Identify which cell holds the provided text, then report its (X, Y) central coordinate. 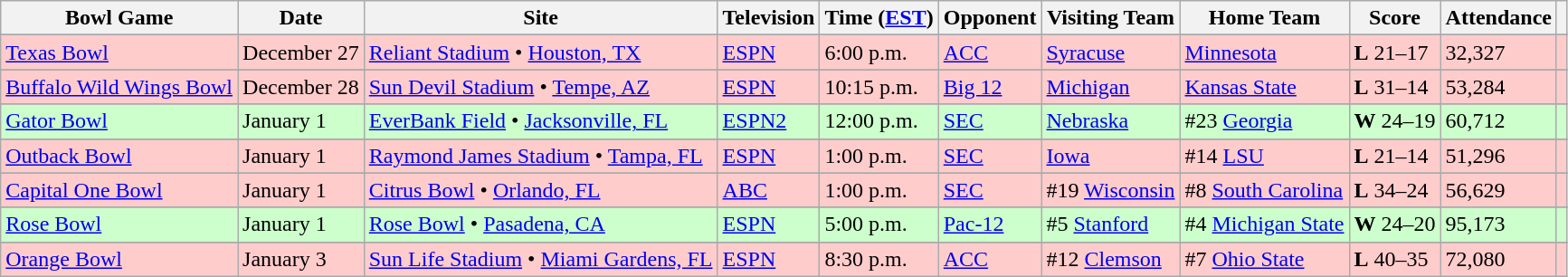
L 31–14 (1395, 87)
December 28 (301, 87)
Rose Bowl (119, 224)
Kansas State (1265, 87)
32,327 (1498, 53)
Home Team (1265, 18)
Citrus Bowl • Orlando, FL (541, 190)
#5 Stanford (1111, 224)
51,296 (1498, 156)
Rose Bowl • Pasadena, CA (541, 224)
Visiting Team (1111, 18)
Nebraska (1111, 121)
Syracuse (1111, 53)
Raymond James Stadium • Tampa, FL (541, 156)
W 24–19 (1395, 121)
#7 Ohio State (1265, 259)
January 3 (301, 259)
53,284 (1498, 87)
Opponent (990, 18)
Time (EST) (879, 18)
60,712 (1498, 121)
#19 Wisconsin (1111, 190)
#14 LSU (1265, 156)
EverBank Field • Jacksonville, FL (541, 121)
Capital One Bowl (119, 190)
L 21–14 (1395, 156)
L 40–35 (1395, 259)
Outback Bowl (119, 156)
W 24–20 (1395, 224)
Gator Bowl (119, 121)
Site (541, 18)
Michigan (1111, 87)
12:00 p.m. (879, 121)
Minnesota (1265, 53)
Buffalo Wild Wings Bowl (119, 87)
Sun Devil Stadium • Tempe, AZ (541, 87)
December 27 (301, 53)
8:30 p.m. (879, 259)
95,173 (1498, 224)
Iowa (1111, 156)
72,080 (1498, 259)
L 34–24 (1395, 190)
#4 Michigan State (1265, 224)
10:15 p.m. (879, 87)
#23 Georgia (1265, 121)
Attendance (1498, 18)
#12 Clemson (1111, 259)
#8 South Carolina (1265, 190)
ESPN2 (769, 121)
Texas Bowl (119, 53)
Orange Bowl (119, 259)
Bowl Game (119, 18)
Sun Life Stadium • Miami Gardens, FL (541, 259)
6:00 p.m. (879, 53)
Score (1395, 18)
Date (301, 18)
Big 12 (990, 87)
Television (769, 18)
ABC (769, 190)
L 21–17 (1395, 53)
56,629 (1498, 190)
5:00 p.m. (879, 224)
Reliant Stadium • Houston, TX (541, 53)
Pac-12 (990, 224)
